Extract the (x, y) coordinate from the center of the cell holding the provided text.  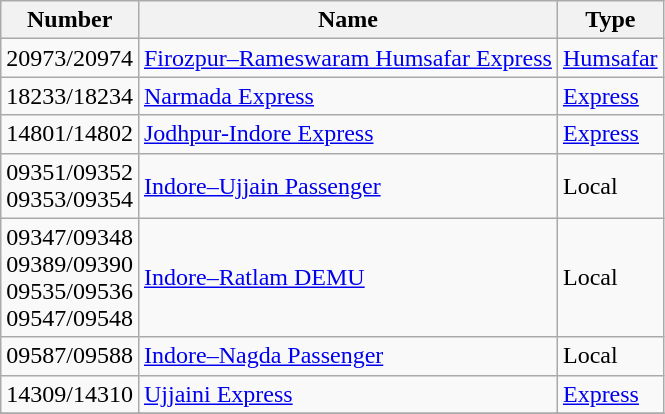
09347/09348 09389/09390 09535/09536 09547/09548 (70, 278)
Indore–Nagda Passenger (348, 356)
Humsafar (610, 58)
14801/14802 (70, 134)
Indore–Ratlam DEMU (348, 278)
Indore–Ujjain Passenger (348, 186)
14309/14310 (70, 394)
Ujjaini Express (348, 394)
Number (70, 20)
09587/09588 (70, 356)
Jodhpur-Indore Express (348, 134)
Firozpur–Rameswaram Humsafar Express (348, 58)
18233/18234 (70, 96)
Type (610, 20)
20973/20974 (70, 58)
09351/09352 09353/09354 (70, 186)
Narmada Express (348, 96)
Name (348, 20)
